Capture the cell that displays the provided text and extract its (X, Y) central coordinate. 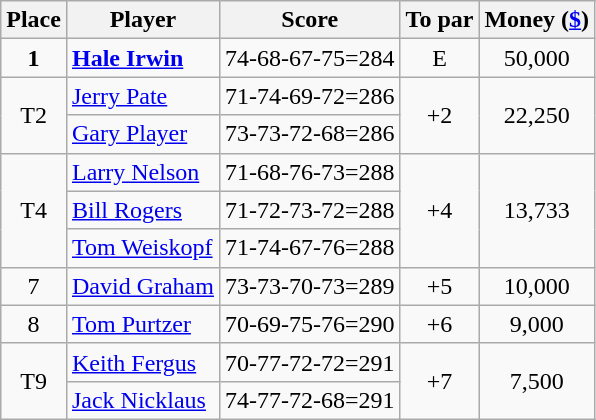
+4 (440, 210)
10,000 (537, 286)
Larry Nelson (142, 172)
Tom Weiskopf (142, 248)
50,000 (537, 58)
70-77-72-72=291 (310, 362)
9,000 (537, 324)
Jerry Pate (142, 96)
74-68-67-75=284 (310, 58)
73-73-70-73=289 (310, 286)
7,500 (537, 381)
Jack Nicklaus (142, 400)
71-74-67-76=288 (310, 248)
7 (34, 286)
Keith Fergus (142, 362)
Money ($) (537, 20)
71-74-69-72=286 (310, 96)
70-69-75-76=290 (310, 324)
22,250 (537, 115)
Player (142, 20)
Gary Player (142, 134)
8 (34, 324)
71-68-76-73=288 (310, 172)
T2 (34, 115)
Bill Rogers (142, 210)
Place (34, 20)
David Graham (142, 286)
T9 (34, 381)
+5 (440, 286)
71-72-73-72=288 (310, 210)
+2 (440, 115)
Hale Irwin (142, 58)
E (440, 58)
1 (34, 58)
Tom Purtzer (142, 324)
To par (440, 20)
+7 (440, 381)
Score (310, 20)
73-73-72-68=286 (310, 134)
+6 (440, 324)
T4 (34, 210)
13,733 (537, 210)
74-77-72-68=291 (310, 400)
